Find where the given text appears and provide that cell's center as (X, Y) coordinate. 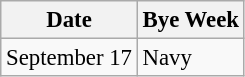
September 17 (69, 58)
Bye Week (190, 20)
Date (69, 20)
Navy (190, 58)
